From the cell containing the given text, extract its center point as (X, Y) coordinate. 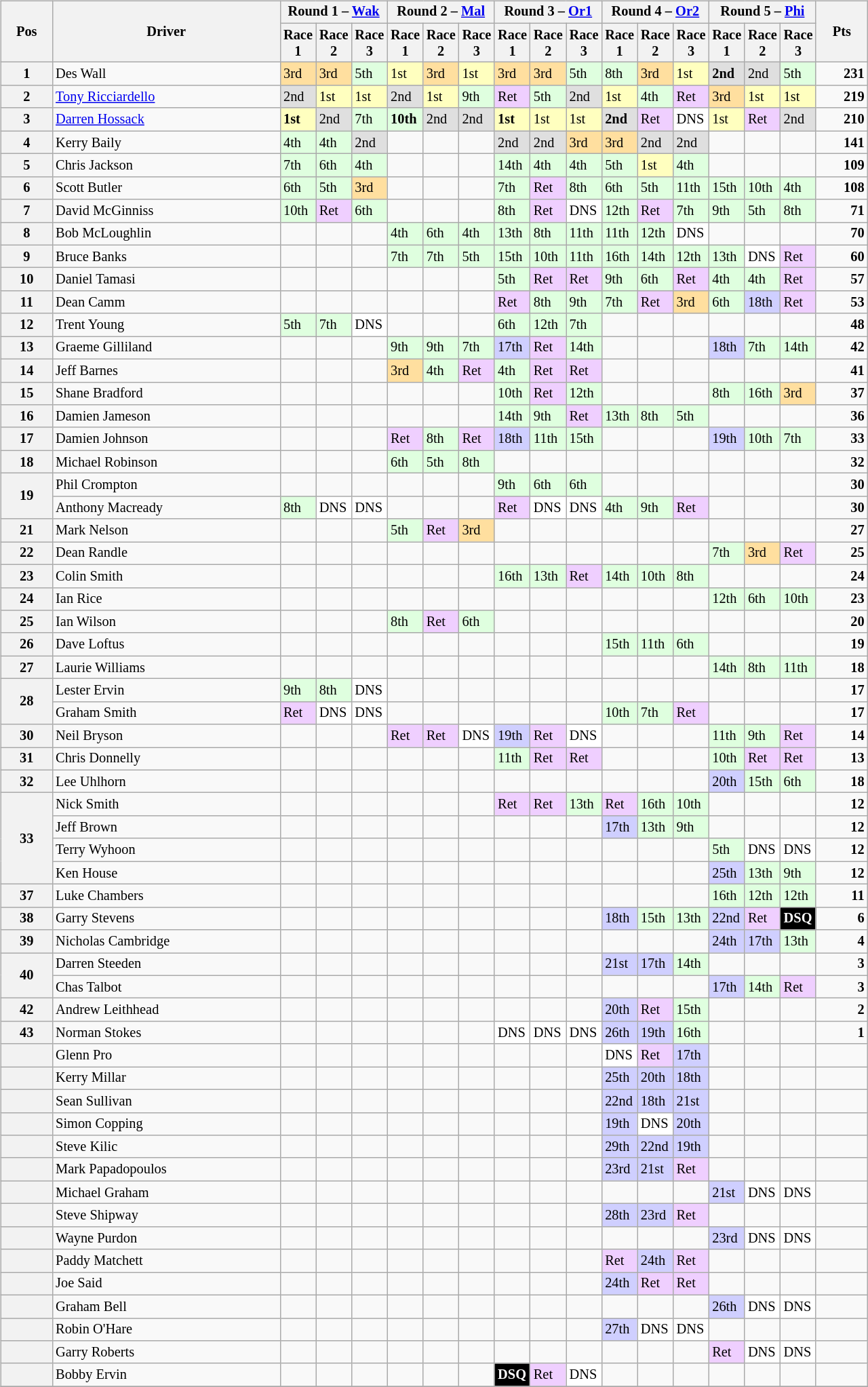
Des Wall (166, 74)
Graham Bell (166, 1306)
Luke Chambers (166, 896)
21 (26, 530)
210 (842, 119)
141 (842, 142)
5 (26, 165)
Jeff Brown (166, 827)
Pts (842, 31)
Chris Donnelly (166, 759)
Round 3 – Or1 (548, 12)
31 (26, 759)
Jeff Barnes (166, 370)
71 (842, 211)
8 (26, 234)
Round 1 – Wak (334, 12)
53 (842, 302)
60 (842, 256)
Phil Crompton (166, 485)
40 (26, 975)
22 (26, 553)
Round 4 – Or2 (655, 12)
Michael Robinson (166, 462)
Ken House (166, 873)
Darren Steeden (166, 964)
Bob McLoughlin (166, 234)
Pos (26, 31)
Steve Kilic (166, 1147)
28th (620, 1215)
Shane Bradford (166, 393)
Anthony Macready (166, 507)
Kerry Baily (166, 142)
Lee Uhlhorn (166, 781)
Laurie Williams (166, 667)
Terry Wyhoon (166, 850)
Nicholas Cambridge (166, 941)
Simon Copping (166, 1124)
Driver (166, 31)
26 (26, 644)
Damien Jameson (166, 416)
Mark Nelson (166, 530)
57 (842, 279)
Glenn Pro (166, 1055)
Colin Smith (166, 576)
Dean Randle (166, 553)
Mark Papadopoulos (166, 1169)
Bruce Banks (166, 256)
Daniel Tamasi (166, 279)
Steve Shipway (166, 1215)
219 (842, 97)
Trent Young (166, 325)
Round 5 – Phi (762, 12)
9 (26, 256)
Paddy Matchett (166, 1261)
36 (842, 416)
Nick Smith (166, 804)
28 (26, 701)
Kerry Millar (166, 1078)
39 (26, 941)
Sean Sullivan (166, 1101)
108 (842, 188)
29th (620, 1147)
Dave Loftus (166, 644)
Ian Wilson (166, 622)
Garry Stevens (166, 918)
20 (842, 622)
38 (26, 918)
70 (842, 234)
Chas Talbot (166, 987)
Joe Said (166, 1284)
Chris Jackson (166, 165)
Garry Roberts (166, 1352)
Graeme Gilliland (166, 348)
Wayne Purdon (166, 1238)
109 (842, 165)
Damien Johnson (166, 439)
43 (26, 1033)
27th (620, 1329)
Round 2 – Mal (441, 12)
Norman Stokes (166, 1033)
Scott Butler (166, 188)
Andrew Leithhead (166, 1010)
Neil Bryson (166, 736)
48 (842, 325)
7 (26, 211)
Ian Rice (166, 599)
Graham Smith (166, 713)
Michael Graham (166, 1192)
231 (842, 74)
Darren Hossack (166, 119)
Robin O'Hare (166, 1329)
Tony Ricciardello (166, 97)
16 (26, 416)
David McGinniss (166, 211)
Bobby Ervin (166, 1375)
10 (26, 279)
15 (26, 393)
Dean Camm (166, 302)
41 (842, 370)
Lester Ervin (166, 690)
